Identify which cell holds the provided text, then report its [x, y] central coordinate. 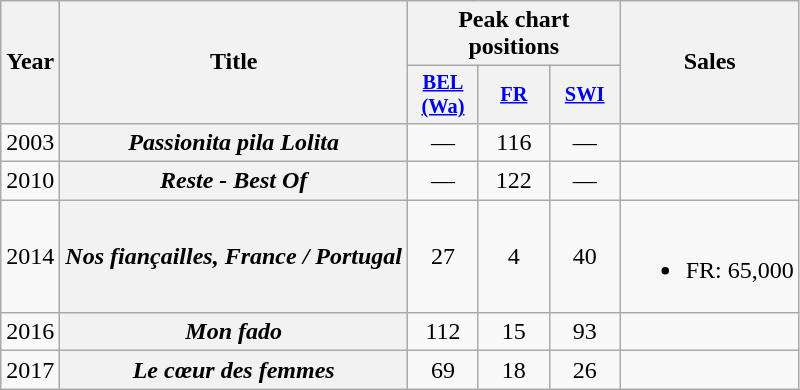
40 [584, 256]
Nos fiançailles, France / Portugal [234, 256]
116 [514, 142]
Reste - Best Of [234, 181]
18 [514, 370]
SWI [584, 95]
93 [584, 332]
26 [584, 370]
Title [234, 62]
Sales [710, 62]
27 [444, 256]
2003 [30, 142]
BEL (Wa) [444, 95]
69 [444, 370]
Le cœur des femmes [234, 370]
Mon fado [234, 332]
2010 [30, 181]
Year [30, 62]
Passionita pila Lolita [234, 142]
FR: 65,000 [710, 256]
2014 [30, 256]
Peak chart positions [514, 34]
FR [514, 95]
15 [514, 332]
2017 [30, 370]
112 [444, 332]
4 [514, 256]
2016 [30, 332]
122 [514, 181]
